Extract the [x, y] coordinate from the center of the cell holding the provided text.  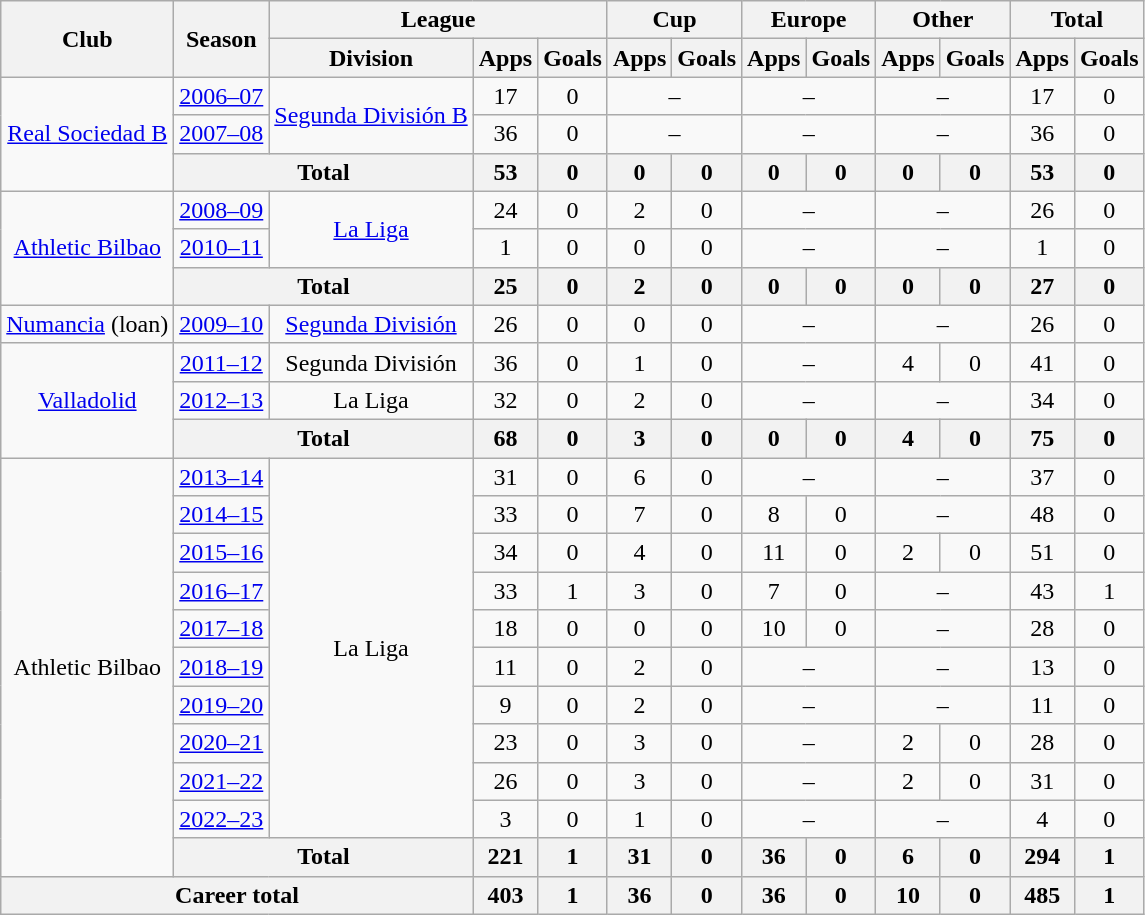
2017–18 [222, 629]
403 [505, 895]
2012–13 [222, 400]
2006–07 [222, 96]
41 [1042, 362]
2020–21 [222, 743]
485 [1042, 895]
2009–10 [222, 324]
13 [1042, 667]
Club [88, 39]
18 [505, 629]
Valladolid [88, 400]
Division [371, 58]
Career total [237, 895]
2008–09 [222, 210]
Numancia (loan) [88, 324]
48 [1042, 515]
221 [505, 857]
2010–11 [222, 248]
2016–17 [222, 591]
2011–12 [222, 362]
2014–15 [222, 515]
23 [505, 743]
9 [505, 705]
37 [1042, 477]
Real Sociedad B [88, 134]
51 [1042, 553]
43 [1042, 591]
2007–08 [222, 134]
Segunda División B [371, 115]
27 [1042, 286]
2018–19 [222, 667]
2022–23 [222, 819]
League [438, 20]
2019–20 [222, 705]
8 [774, 515]
294 [1042, 857]
2013–14 [222, 477]
32 [505, 400]
75 [1042, 438]
68 [505, 438]
Season [222, 39]
2021–22 [222, 781]
25 [505, 286]
Europe [809, 20]
24 [505, 210]
2015–16 [222, 553]
Cup [674, 20]
Other [943, 20]
